Identify which cell holds the provided text, then report its (X, Y) central coordinate. 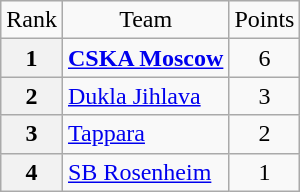
6 (264, 58)
Points (264, 20)
Team (145, 20)
Tappara (145, 134)
Rank (32, 20)
4 (32, 172)
SB Rosenheim (145, 172)
Dukla Jihlava (145, 96)
CSKA Moscow (145, 58)
